Return the (x, y) coordinate for the center point of the cell that contains the specified text.  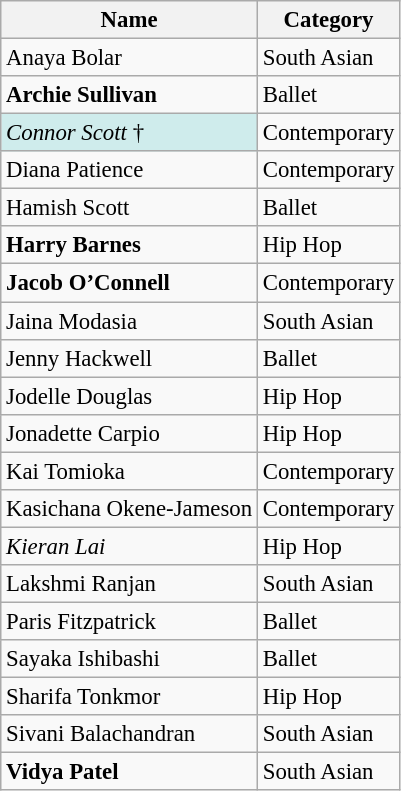
Jacob O’Connell (130, 283)
Anaya Bolar (130, 58)
Name (130, 20)
Sharifa Tonkmor (130, 697)
Jodelle Douglas (130, 396)
Sayaka Ishibashi (130, 659)
Harry Barnes (130, 245)
Kai Tomioka (130, 471)
Vidya Patel (130, 772)
Connor Scott † (130, 133)
Category (328, 20)
Sivani Balachandran (130, 734)
Kieran Lai (130, 546)
Hamish Scott (130, 208)
Lakshmi Ranjan (130, 584)
Jenny Hackwell (130, 358)
Paris Fitzpatrick (130, 621)
Jaina Modasia (130, 321)
Diana Patience (130, 170)
Jonadette Carpio (130, 433)
Kasichana Okene-Jameson (130, 509)
Archie Sullivan (130, 95)
